Detect which cell encompasses the target text, then output its [X, Y] center coordinate. 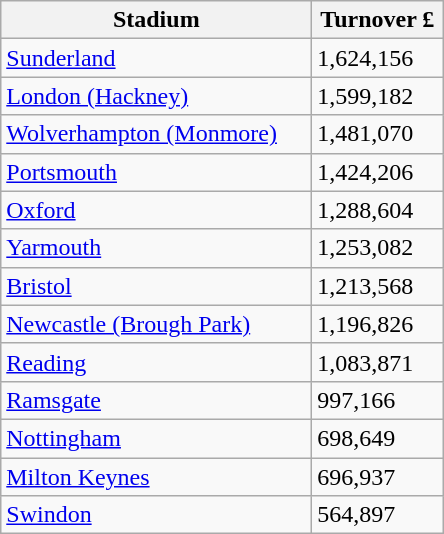
1,481,070 [378, 134]
London (Hackney) [156, 96]
1,599,182 [378, 96]
1,424,206 [378, 172]
Swindon [156, 515]
997,166 [378, 400]
1,196,826 [378, 324]
Portsmouth [156, 172]
Oxford [156, 210]
Newcastle (Brough Park) [156, 324]
Sunderland [156, 58]
Nottingham [156, 438]
1,083,871 [378, 362]
698,649 [378, 438]
1,624,156 [378, 58]
1,213,568 [378, 286]
Yarmouth [156, 248]
Bristol [156, 286]
Turnover £ [378, 20]
1,288,604 [378, 210]
Wolverhampton (Monmore) [156, 134]
564,897 [378, 515]
Ramsgate [156, 400]
1,253,082 [378, 248]
Stadium [156, 20]
Milton Keynes [156, 477]
696,937 [378, 477]
Reading [156, 362]
